Return the (x, y) coordinate for the center point of the cell that contains the specified text.  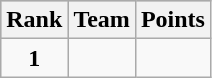
Team (102, 20)
1 (34, 58)
Points (172, 20)
Rank (34, 20)
